Return the (x, y) coordinate for the center point of the cell that contains the specified text.  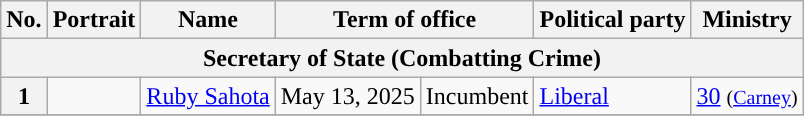
Ruby Sahota (208, 96)
Liberal (612, 96)
Political party (612, 20)
Term of office (404, 20)
Portrait (94, 20)
Secretary of State (Combatting Crime) (402, 58)
May 13, 2025 (348, 96)
No. (24, 20)
Incumbent (477, 96)
1 (24, 96)
Name (208, 20)
Ministry (747, 20)
30 (Carney) (747, 96)
